Output the (x, y) coordinate of the center of the cell containing the given text.  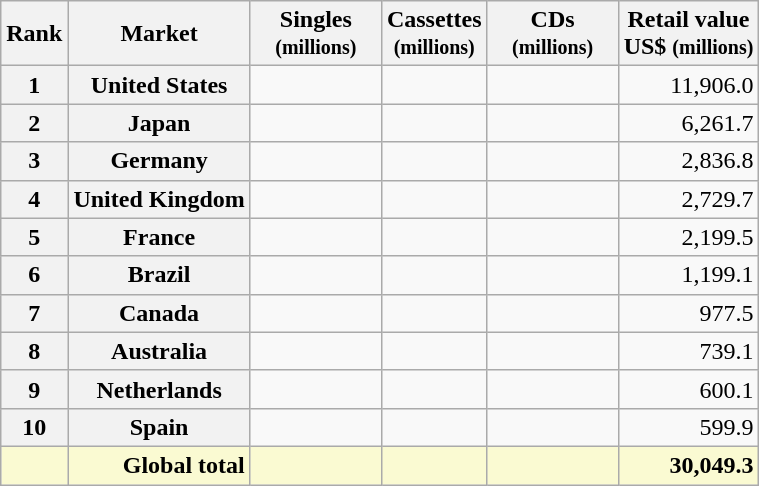
Rank (34, 34)
10 (34, 427)
Market (159, 34)
11,906.0 (688, 85)
France (159, 237)
Canada (159, 313)
Netherlands (159, 389)
1 (34, 85)
2,729.7 (688, 199)
8 (34, 351)
6 (34, 275)
United States (159, 85)
Japan (159, 123)
7 (34, 313)
1,199.1 (688, 275)
United Kingdom (159, 199)
599.9 (688, 427)
6,261.7 (688, 123)
Spain (159, 427)
3 (34, 161)
Retail valueUS$ (millions) (688, 34)
Brazil (159, 275)
30,049.3 (688, 465)
Cassettes(millions) (434, 34)
9 (34, 389)
2,199.5 (688, 237)
5 (34, 237)
739.1 (688, 351)
2 (34, 123)
2,836.8 (688, 161)
977.5 (688, 313)
4 (34, 199)
CDs (millions) (552, 34)
Singles (millions) (316, 34)
600.1 (688, 389)
Global total (159, 465)
Germany (159, 161)
Australia (159, 351)
